Return (x, y) of the center of cell containing provided text 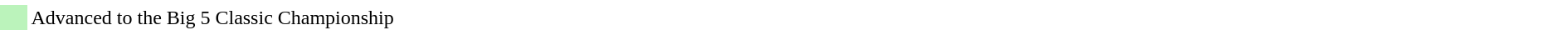
Advanced to the Big 5 Classic Championship (799, 17)
